Scan for the cell matching the given text and deliver its [x, y] coordinate at center. 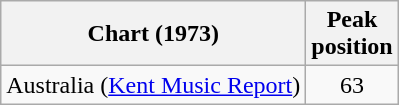
63 [352, 85]
Peakposition [352, 34]
Chart (1973) [154, 34]
Australia (Kent Music Report) [154, 85]
